Scan for the cell matching the given text and deliver its [x, y] coordinate at center. 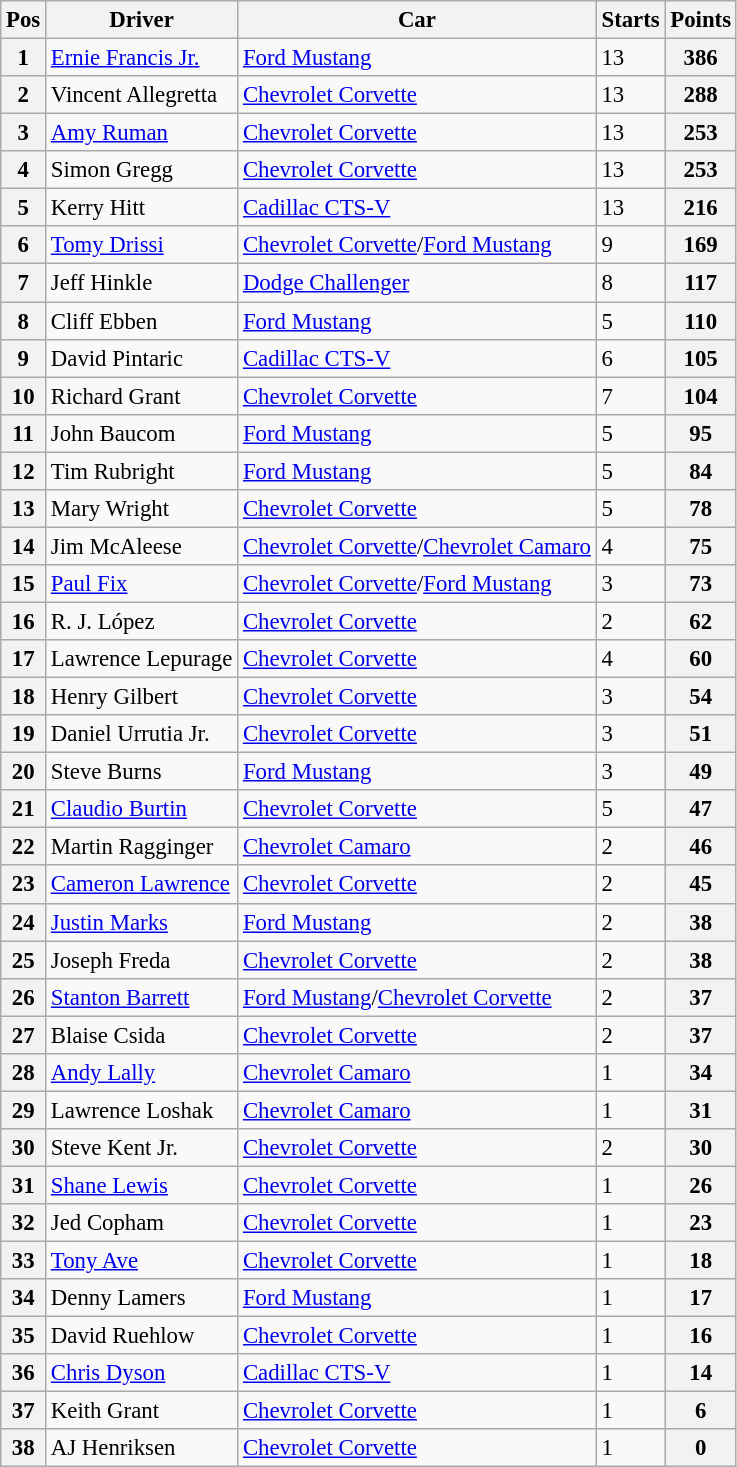
Ford Mustang/Chevrolet Corvette [418, 997]
386 [700, 58]
Andy Lally [142, 1073]
25 [24, 960]
Mary Wright [142, 509]
David Pintaric [142, 358]
Justin Marks [142, 922]
32 [24, 1223]
110 [700, 321]
12 [24, 471]
60 [700, 659]
Dodge Challenger [418, 283]
Chris Dyson [142, 1373]
117 [700, 283]
Steve Burns [142, 772]
46 [700, 847]
47 [700, 809]
Martin Ragginger [142, 847]
Ernie Francis Jr. [142, 58]
Pos [24, 20]
Tomy Drissi [142, 245]
288 [700, 95]
Cameron Lawrence [142, 885]
51 [700, 734]
36 [24, 1373]
Jim McAleese [142, 546]
33 [24, 1261]
Lawrence Loshak [142, 1110]
Points [700, 20]
Paul Fix [142, 584]
Tim Rubright [142, 471]
Stanton Barrett [142, 997]
54 [700, 697]
David Ruehlow [142, 1336]
20 [24, 772]
Steve Kent Jr. [142, 1148]
95 [700, 433]
Claudio Burtin [142, 809]
Lawrence Lepurage [142, 659]
11 [24, 433]
Daniel Urrutia Jr. [142, 734]
Joseph Freda [142, 960]
Jed Copham [142, 1223]
Henry Gilbert [142, 697]
Richard Grant [142, 396]
Shane Lewis [142, 1185]
Jeff Hinkle [142, 283]
Vincent Allegretta [142, 95]
49 [700, 772]
75 [700, 546]
19 [24, 734]
22 [24, 847]
Blaise Csida [142, 1035]
Tony Ave [142, 1261]
Denny Lamers [142, 1298]
27 [24, 1035]
29 [24, 1110]
84 [700, 471]
28 [24, 1073]
Starts [630, 20]
10 [24, 396]
Cliff Ebben [142, 321]
15 [24, 584]
John Baucom [142, 433]
Chevrolet Corvette/Chevrolet Camaro [418, 546]
Simon Gregg [142, 170]
169 [700, 245]
Driver [142, 20]
104 [700, 396]
216 [700, 208]
21 [24, 809]
Keith Grant [142, 1411]
105 [700, 358]
73 [700, 584]
Kerry Hitt [142, 208]
78 [700, 509]
24 [24, 922]
62 [700, 621]
Car [418, 20]
45 [700, 885]
R. J. López [142, 621]
Amy Ruman [142, 133]
35 [24, 1336]
